Pinpoint the cell where the given text exists, returning its (x, y) midpoint coordinate. 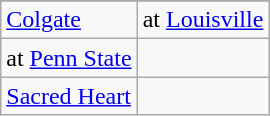
Sacred Heart (69, 96)
at Penn State (69, 58)
Colgate (69, 20)
at Louisville (203, 20)
